Extract the (x, y) coordinate from the center of the cell holding the provided text.  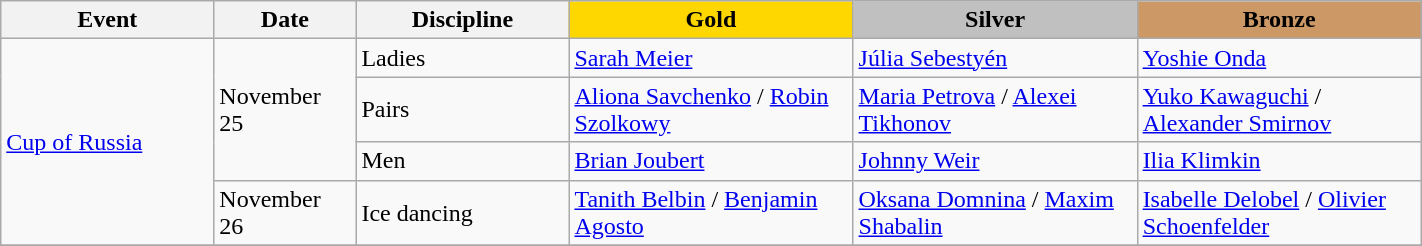
Men (462, 161)
Ladies (462, 58)
Sarah Meier (711, 58)
Discipline (462, 20)
Tanith Belbin / Benjamin Agosto (711, 212)
November 26 (285, 212)
Event (108, 20)
Johnny Weir (995, 161)
Maria Petrova / Alexei Tikhonov (995, 110)
Júlia Sebestyén (995, 58)
Cup of Russia (108, 142)
Yuko Kawaguchi / Alexander Smirnov (1279, 110)
Date (285, 20)
November 25 (285, 110)
Bronze (1279, 20)
Silver (995, 20)
Ilia Klimkin (1279, 161)
Yoshie Onda (1279, 58)
Brian Joubert (711, 161)
Oksana Domnina / Maxim Shabalin (995, 212)
Aliona Savchenko / Robin Szolkowy (711, 110)
Isabelle Delobel / Olivier Schoenfelder (1279, 212)
Ice dancing (462, 212)
Gold (711, 20)
Pairs (462, 110)
